Return the [x, y] coordinate for the center point of the cell that contains the specified text.  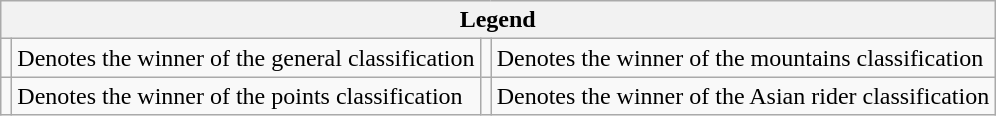
Denotes the winner of the mountains classification [743, 58]
Legend [498, 20]
Denotes the winner of the Asian rider classification [743, 96]
Denotes the winner of the points classification [246, 96]
Denotes the winner of the general classification [246, 58]
